For the text-containing cell, return its midpoint in (x, y) coordinate format. 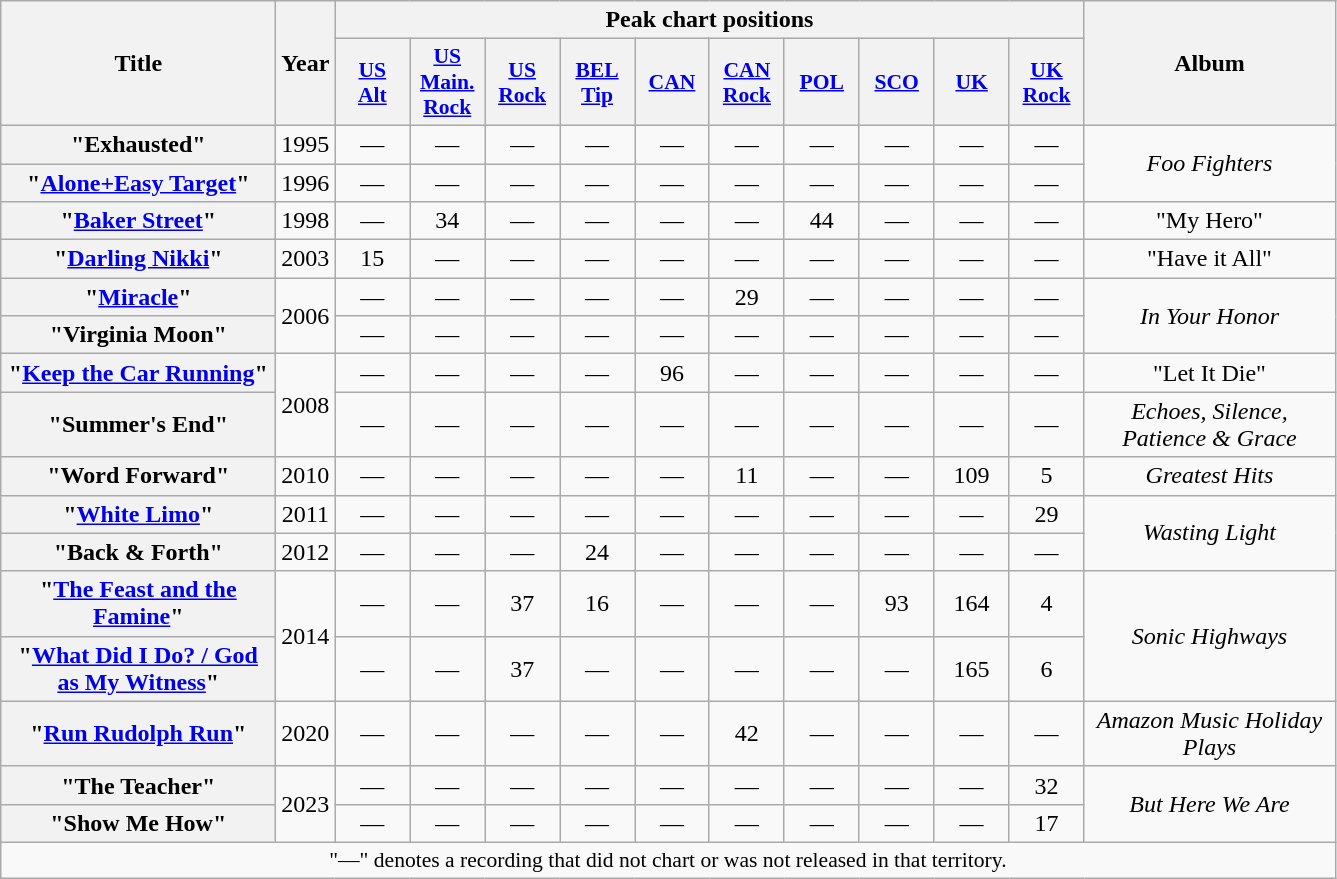
96 (672, 373)
"Summer's End" (138, 424)
SCO (896, 82)
109 (972, 476)
Greatest Hits (1210, 476)
CANRock (746, 82)
"Alone+Easy Target" (138, 183)
15 (372, 259)
93 (896, 604)
"—" denotes a recording that did not chart or was not released in that territory. (668, 860)
"Virginia Moon" (138, 335)
32 (1046, 785)
1995 (306, 144)
1996 (306, 183)
42 (746, 734)
1998 (306, 221)
16 (598, 604)
UKRock (1046, 82)
Peak chart positions (710, 20)
44 (822, 221)
"What Did I Do? / God as My Witness" (138, 668)
USMain.Rock (448, 82)
Amazon Music Holiday Plays (1210, 734)
2008 (306, 406)
34 (448, 221)
11 (746, 476)
USRock (522, 82)
BELTip (598, 82)
Echoes, Silence, Patience & Grace (1210, 424)
Foo Fighters (1210, 163)
"Miracle" (138, 297)
"Word Forward" (138, 476)
Year (306, 64)
6 (1046, 668)
UK (972, 82)
2020 (306, 734)
2010 (306, 476)
2012 (306, 552)
"Back & Forth" (138, 552)
POL (822, 82)
"Let It Die" (1210, 373)
4 (1046, 604)
"Baker Street" (138, 221)
"Exhausted" (138, 144)
5 (1046, 476)
USAlt (372, 82)
2014 (306, 636)
2023 (306, 804)
CAN (672, 82)
"My Hero" (1210, 221)
"Keep the Car Running" (138, 373)
165 (972, 668)
17 (1046, 823)
24 (598, 552)
164 (972, 604)
"The Teacher" (138, 785)
"White Limo" (138, 514)
2006 (306, 316)
But Here We Are (1210, 804)
Wasting Light (1210, 533)
2011 (306, 514)
Title (138, 64)
"Have it All" (1210, 259)
2003 (306, 259)
"Darling Nikki" (138, 259)
Album (1210, 64)
Sonic Highways (1210, 636)
"Run Rudolph Run" (138, 734)
"The Feast and the Famine" (138, 604)
"Show Me How" (138, 823)
In Your Honor (1210, 316)
